Determine the (x, y) coordinate at the center of the cell enclosing the given text.  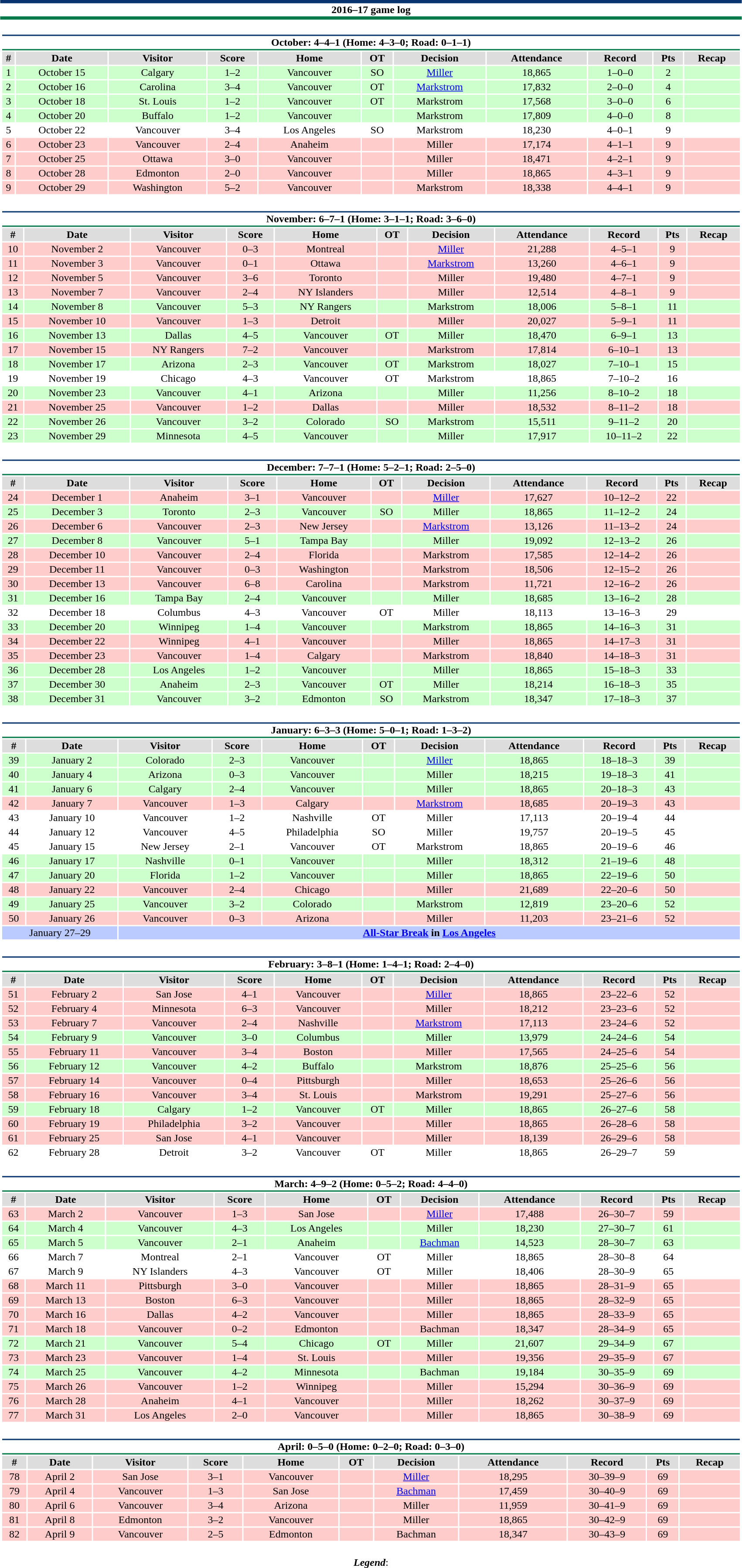
March: 4–9–2 (Home: 0–5–2; Road: 4–4–0) (371, 1184)
October 20 (62, 115)
18,027 (541, 364)
February 2 (74, 994)
21,288 (541, 249)
February: 3–8–1 (Home: 1–4–1; Road: 2–4–0) (371, 964)
November 7 (77, 292)
24–24–6 (619, 1038)
October: 4–4–1 (Home: 4–3–0; Road: 0–1–1) (371, 43)
November 17 (77, 364)
14,523 (529, 1242)
10 (13, 249)
November 19 (77, 379)
December 13 (77, 584)
18,262 (529, 1401)
55 (13, 1052)
March 16 (66, 1315)
20,027 (541, 321)
12–15–2 (622, 570)
80 (14, 1506)
October 22 (62, 130)
4–6–1 (624, 264)
23 (13, 436)
30–36–9 (616, 1386)
0–4 (250, 1080)
January 26 (72, 918)
April: 0–5–0 (Home: 0–2–0; Road: 0–3–0) (371, 1447)
17,809 (536, 115)
January 6 (72, 789)
34 (13, 641)
30–41–9 (607, 1506)
25–26–6 (619, 1080)
22–20–6 (619, 889)
November 13 (77, 335)
5–1 (253, 541)
November 3 (77, 264)
26–29–7 (619, 1153)
13,126 (539, 526)
January 10 (72, 818)
April 8 (60, 1520)
12,514 (541, 292)
18,840 (539, 656)
25–27–6 (619, 1095)
2–5 (215, 1534)
23–24–6 (619, 1023)
December 10 (77, 555)
15–18–3 (622, 670)
February 25 (74, 1138)
30 (13, 584)
20–19–5 (619, 832)
23–21–6 (619, 918)
77 (13, 1415)
21 (13, 407)
January 17 (72, 861)
62 (13, 1153)
76 (13, 1401)
December 8 (77, 541)
4–8–1 (624, 292)
25–25–6 (619, 1066)
7–10–2 (624, 379)
18,406 (529, 1271)
January 22 (72, 889)
18,653 (533, 1080)
February 12 (74, 1066)
April 2 (60, 1477)
November 2 (77, 249)
January 7 (72, 803)
11,959 (514, 1506)
18,215 (534, 774)
75 (13, 1386)
14 (13, 306)
28–30–9 (616, 1271)
4–4–1 (620, 188)
51 (13, 994)
5–3 (250, 306)
4–5–1 (624, 249)
October 29 (62, 188)
October 28 (62, 173)
19 (13, 379)
January 12 (72, 832)
5–8–1 (624, 306)
February 18 (74, 1109)
18,139 (533, 1138)
60 (13, 1124)
January: 6–3–3 (Home: 5–0–1; Road: 1–3–2) (371, 730)
2016–17 game log (371, 10)
30–39–9 (607, 1477)
February 11 (74, 1052)
20–19–3 (619, 803)
23–23–6 (619, 1009)
17,627 (539, 497)
9–11–2 (624, 421)
December 11 (77, 570)
68 (13, 1286)
0–2 (240, 1329)
January 25 (72, 904)
19,757 (534, 832)
18,471 (536, 159)
March 5 (66, 1242)
13–16–3 (622, 612)
13,979 (533, 1038)
December 23 (77, 656)
28–33–9 (616, 1315)
1 (9, 73)
18–18–3 (619, 760)
December 28 (77, 670)
18,470 (541, 335)
18,312 (534, 861)
7–10–1 (624, 364)
17,585 (539, 555)
February 9 (74, 1038)
10–11–2 (624, 436)
18,214 (539, 685)
November 29 (77, 436)
November: 6–7–1 (Home: 3–1–1; Road: 3–6–0) (371, 219)
January 27–29 (60, 933)
17,174 (536, 144)
29–34–9 (616, 1344)
24–25–6 (619, 1052)
6–8 (253, 584)
12–14–2 (622, 555)
32 (13, 612)
18,506 (539, 570)
71 (13, 1329)
April 6 (60, 1506)
11,721 (539, 584)
March 31 (66, 1415)
72 (13, 1344)
4–7–1 (624, 278)
30–35–9 (616, 1372)
December 6 (77, 526)
December 30 (77, 685)
20–18–3 (619, 789)
26–27–6 (619, 1109)
6–10–1 (624, 350)
49 (14, 904)
December 20 (77, 627)
12–16–2 (622, 584)
70 (13, 1315)
11,203 (534, 918)
March 18 (66, 1329)
8–10–2 (624, 393)
1–0–0 (620, 73)
21,689 (534, 889)
26–29–6 (619, 1138)
78 (14, 1477)
23–22–6 (619, 994)
February 14 (74, 1080)
11–12–2 (622, 512)
17,832 (536, 87)
17,568 (536, 102)
19,291 (533, 1095)
28–34–9 (616, 1329)
19,184 (529, 1372)
73 (13, 1358)
March 9 (66, 1271)
January 2 (72, 760)
March 2 (66, 1214)
April 4 (60, 1491)
3 (9, 102)
3–0–0 (620, 102)
October 25 (62, 159)
26–30–7 (616, 1214)
17 (13, 350)
19,356 (529, 1358)
17–18–3 (622, 699)
6–9–1 (624, 335)
17,814 (541, 350)
4–1–1 (620, 144)
February 4 (74, 1009)
November 10 (77, 321)
3–6 (250, 278)
5–2 (232, 188)
18,532 (541, 407)
12,819 (534, 904)
18,212 (533, 1009)
38 (13, 699)
November 8 (77, 306)
14–18–3 (622, 656)
October 16 (62, 87)
April 9 (60, 1534)
28–31–9 (616, 1286)
79 (14, 1491)
13–16–2 (622, 598)
October 23 (62, 144)
December 31 (77, 699)
January 20 (72, 876)
March 4 (66, 1229)
November 25 (77, 407)
30–38–9 (616, 1415)
66 (13, 1257)
28–30–7 (616, 1242)
20–19–4 (619, 818)
17,488 (529, 1214)
47 (14, 876)
11–13–2 (622, 526)
27 (13, 541)
28–32–9 (616, 1300)
March 21 (66, 1344)
5 (9, 130)
17,917 (541, 436)
8–11–2 (624, 407)
March 13 (66, 1300)
December: 7–7–1 (Home: 5–2–1; Road: 2–5–0) (371, 467)
18,338 (536, 188)
November 23 (77, 393)
30–37–9 (616, 1401)
19,480 (541, 278)
December 3 (77, 512)
42 (14, 803)
2–0–0 (620, 87)
March 23 (66, 1358)
February 16 (74, 1095)
March 28 (66, 1401)
December 18 (77, 612)
December 22 (77, 641)
December 16 (77, 598)
20–19–6 (619, 847)
All-Star Break in Los Angeles (429, 933)
March 26 (66, 1386)
October 15 (62, 73)
18,876 (533, 1066)
15,511 (541, 421)
March 7 (66, 1257)
March 25 (66, 1372)
36 (13, 670)
October 18 (62, 102)
30–42–9 (607, 1520)
13,260 (541, 264)
4–2–1 (620, 159)
28–30–8 (616, 1257)
21–19–6 (619, 861)
19,092 (539, 541)
January 15 (72, 847)
18,295 (514, 1477)
4–0–1 (620, 130)
17,459 (514, 1491)
16–18–3 (622, 685)
11,256 (541, 393)
December 1 (77, 497)
November 15 (77, 350)
February 19 (74, 1124)
February 7 (74, 1023)
81 (14, 1520)
57 (13, 1080)
12–13–2 (622, 541)
18,113 (539, 612)
10–12–2 (622, 497)
27–30–7 (616, 1229)
22–19–6 (619, 876)
21,607 (529, 1344)
5–9–1 (624, 321)
12 (13, 278)
14–17–3 (622, 641)
53 (13, 1023)
30–43–9 (607, 1534)
15,294 (529, 1386)
26–28–6 (619, 1124)
November 5 (77, 278)
November 26 (77, 421)
40 (14, 774)
7 (9, 159)
4–0–0 (620, 115)
19–18–3 (619, 774)
82 (14, 1534)
5–4 (240, 1344)
25 (13, 512)
23–20–6 (619, 904)
17,565 (533, 1052)
74 (13, 1372)
4–3–1 (620, 173)
7–2 (250, 350)
March 11 (66, 1286)
January 4 (72, 774)
February 28 (74, 1153)
14–16–3 (622, 627)
18,006 (541, 306)
30–40–9 (607, 1491)
29–35–9 (616, 1358)
